Return the [X, Y] coordinate for the center point of the cell that contains the specified text.  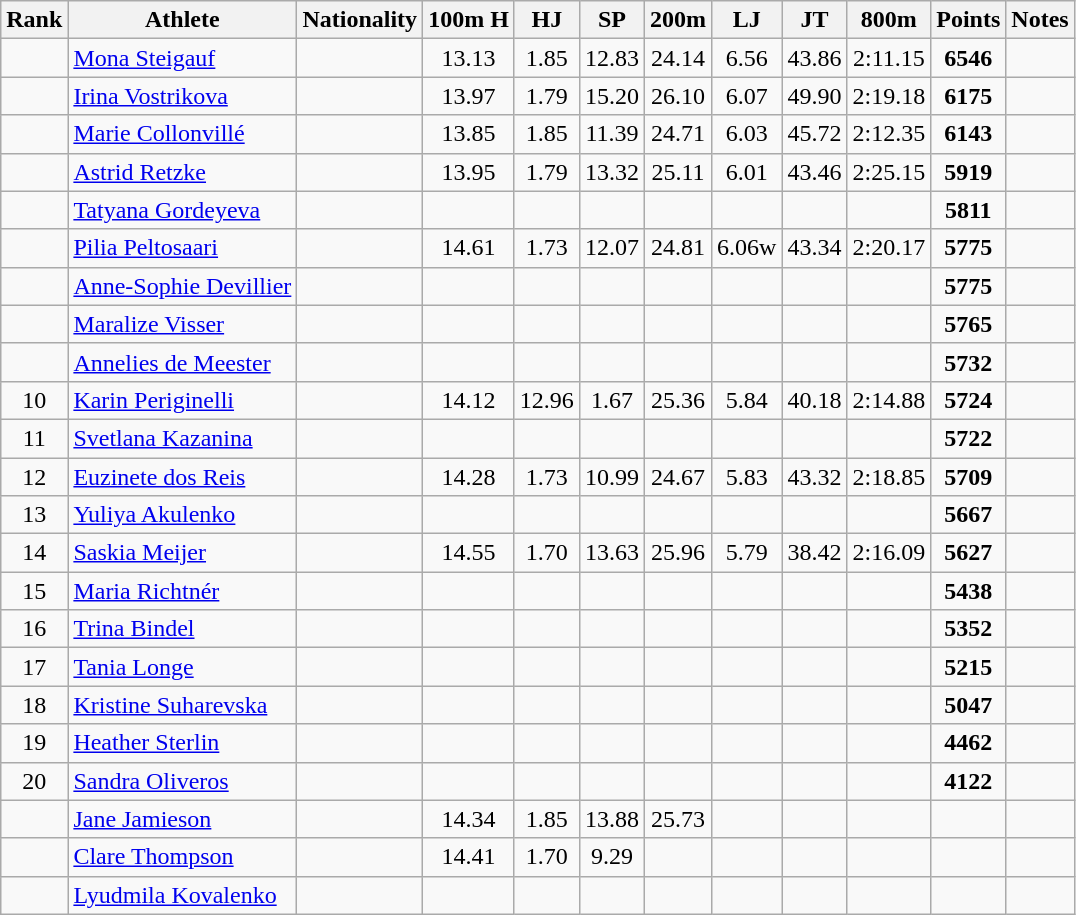
13 [34, 515]
9.29 [612, 857]
Annelies de Meester [182, 362]
43.46 [814, 172]
Rank [34, 20]
13.88 [612, 819]
14.41 [469, 857]
Mona Steigauf [182, 58]
14.61 [469, 248]
Irina Vostrikova [182, 96]
5811 [968, 210]
13.97 [469, 96]
26.10 [678, 96]
12.83 [612, 58]
SP [612, 20]
11 [34, 438]
6.56 [747, 58]
6175 [968, 96]
2:14.88 [889, 400]
13.13 [469, 58]
14.12 [469, 400]
10.99 [612, 477]
20 [34, 781]
5.84 [747, 400]
HJ [546, 20]
2:16.09 [889, 553]
Sandra Oliveros [182, 781]
2:18.85 [889, 477]
2:25.15 [889, 172]
24.67 [678, 477]
5.79 [747, 553]
25.36 [678, 400]
Tatyana Gordeyeva [182, 210]
13.85 [469, 134]
Trina Bindel [182, 629]
2:20.17 [889, 248]
Pilia Peltosaari [182, 248]
6.06w [747, 248]
Athlete [182, 20]
Lyudmila Kovalenko [182, 895]
JT [814, 20]
25.11 [678, 172]
14.55 [469, 553]
Astrid Retzke [182, 172]
5215 [968, 667]
5438 [968, 591]
5722 [968, 438]
Points [968, 20]
14.28 [469, 477]
Saskia Meijer [182, 553]
Marie Collonvillé [182, 134]
Tania Longe [182, 667]
13.32 [612, 172]
1.67 [612, 400]
5709 [968, 477]
Heather Sterlin [182, 743]
5724 [968, 400]
43.34 [814, 248]
Euzinete dos Reis [182, 477]
6143 [968, 134]
Karin Periginelli [182, 400]
13.95 [469, 172]
6.01 [747, 172]
5627 [968, 553]
14.34 [469, 819]
24.81 [678, 248]
43.86 [814, 58]
5352 [968, 629]
16 [34, 629]
10 [34, 400]
14 [34, 553]
25.73 [678, 819]
24.14 [678, 58]
15 [34, 591]
2:11.15 [889, 58]
49.90 [814, 96]
24.71 [678, 134]
19 [34, 743]
25.96 [678, 553]
4462 [968, 743]
11.39 [612, 134]
5667 [968, 515]
100m H [469, 20]
Anne-Sophie Devillier [182, 286]
45.72 [814, 134]
5765 [968, 324]
18 [34, 705]
43.32 [814, 477]
Jane Jamieson [182, 819]
13.63 [612, 553]
12.96 [546, 400]
15.20 [612, 96]
Maria Richtnér [182, 591]
800m [889, 20]
LJ [747, 20]
40.18 [814, 400]
200m [678, 20]
5919 [968, 172]
2:12.35 [889, 134]
Svetlana Kazanina [182, 438]
2:19.18 [889, 96]
Kristine Suharevska [182, 705]
6.03 [747, 134]
17 [34, 667]
6.07 [747, 96]
5.83 [747, 477]
6546 [968, 58]
Nationality [360, 20]
Clare Thompson [182, 857]
4122 [968, 781]
5047 [968, 705]
Yuliya Akulenko [182, 515]
12 [34, 477]
12.07 [612, 248]
38.42 [814, 553]
Maralize Visser [182, 324]
5732 [968, 362]
Notes [1040, 20]
